Return [x, y] of the center of cell containing provided text 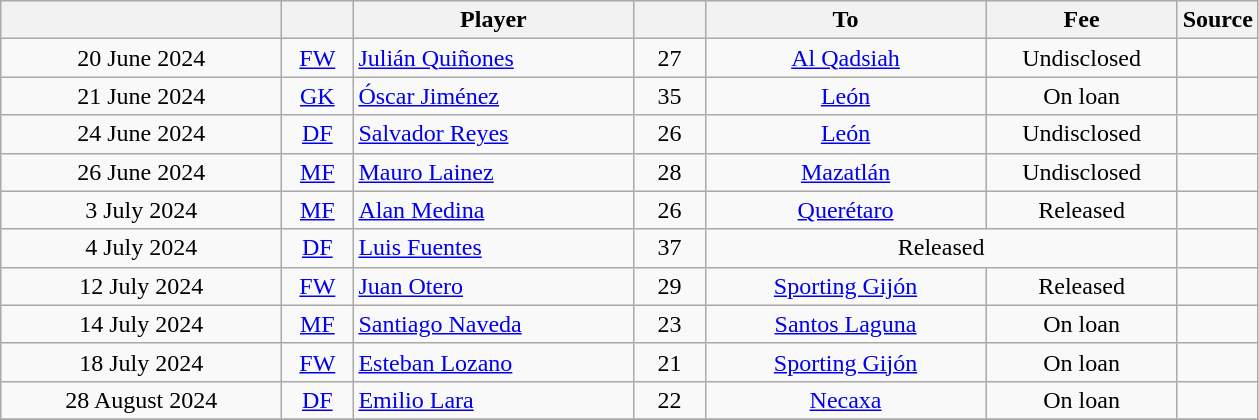
4 July 2024 [142, 248]
Julián Quiñones [494, 58]
GK [318, 96]
3 July 2024 [142, 210]
20 June 2024 [142, 58]
Óscar Jiménez [494, 96]
Salvador Reyes [494, 134]
28 [670, 172]
Necaxa [846, 400]
Fee [1082, 20]
Alan Medina [494, 210]
14 July 2024 [142, 324]
Santos Laguna [846, 324]
Mauro Lainez [494, 172]
21 [670, 362]
Emilio Lara [494, 400]
29 [670, 286]
24 June 2024 [142, 134]
23 [670, 324]
27 [670, 58]
Player [494, 20]
Esteban Lozano [494, 362]
Source [1218, 20]
26 June 2024 [142, 172]
Querétaro [846, 210]
Santiago Naveda [494, 324]
12 July 2024 [142, 286]
To [846, 20]
Al Qadsiah [846, 58]
35 [670, 96]
37 [670, 248]
Juan Otero [494, 286]
28 August 2024 [142, 400]
Luis Fuentes [494, 248]
21 June 2024 [142, 96]
18 July 2024 [142, 362]
22 [670, 400]
Mazatlán [846, 172]
